Return the (x, y) coordinate for the center point of the cell that contains the specified text.  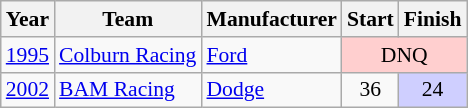
BAM Racing (128, 90)
Colburn Racing (128, 55)
Team (128, 19)
Ford (271, 55)
24 (433, 90)
2002 (28, 90)
Dodge (271, 90)
36 (370, 90)
1995 (28, 55)
Year (28, 19)
Start (370, 19)
DNQ (404, 55)
Manufacturer (271, 19)
Finish (433, 19)
